For the text-containing cell, return its midpoint in (X, Y) coordinate format. 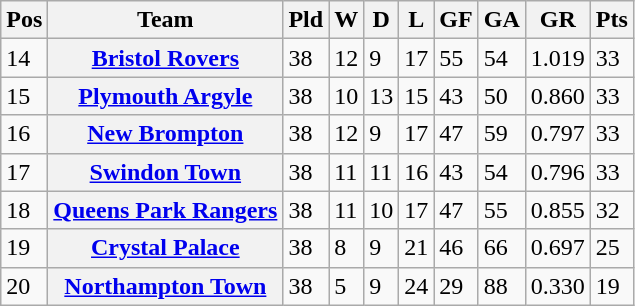
Pts (612, 20)
0.855 (558, 210)
Crystal Palace (166, 248)
0.697 (558, 248)
18 (24, 210)
88 (502, 286)
32 (612, 210)
8 (346, 248)
Northampton Town (166, 286)
D (382, 20)
20 (24, 286)
0.860 (558, 96)
24 (416, 286)
W (346, 20)
5 (346, 286)
13 (382, 96)
Plymouth Argyle (166, 96)
46 (456, 248)
L (416, 20)
GR (558, 20)
GA (502, 20)
0.797 (558, 134)
25 (612, 248)
Bristol Rovers (166, 58)
Swindon Town (166, 172)
0.330 (558, 286)
0.796 (558, 172)
50 (502, 96)
29 (456, 286)
Team (166, 20)
Pos (24, 20)
New Brompton (166, 134)
21 (416, 248)
1.019 (558, 58)
GF (456, 20)
66 (502, 248)
Queens Park Rangers (166, 210)
14 (24, 58)
Pld (306, 20)
59 (502, 134)
